Search for the cell housing the specified text and yield its [X, Y] center coordinate. 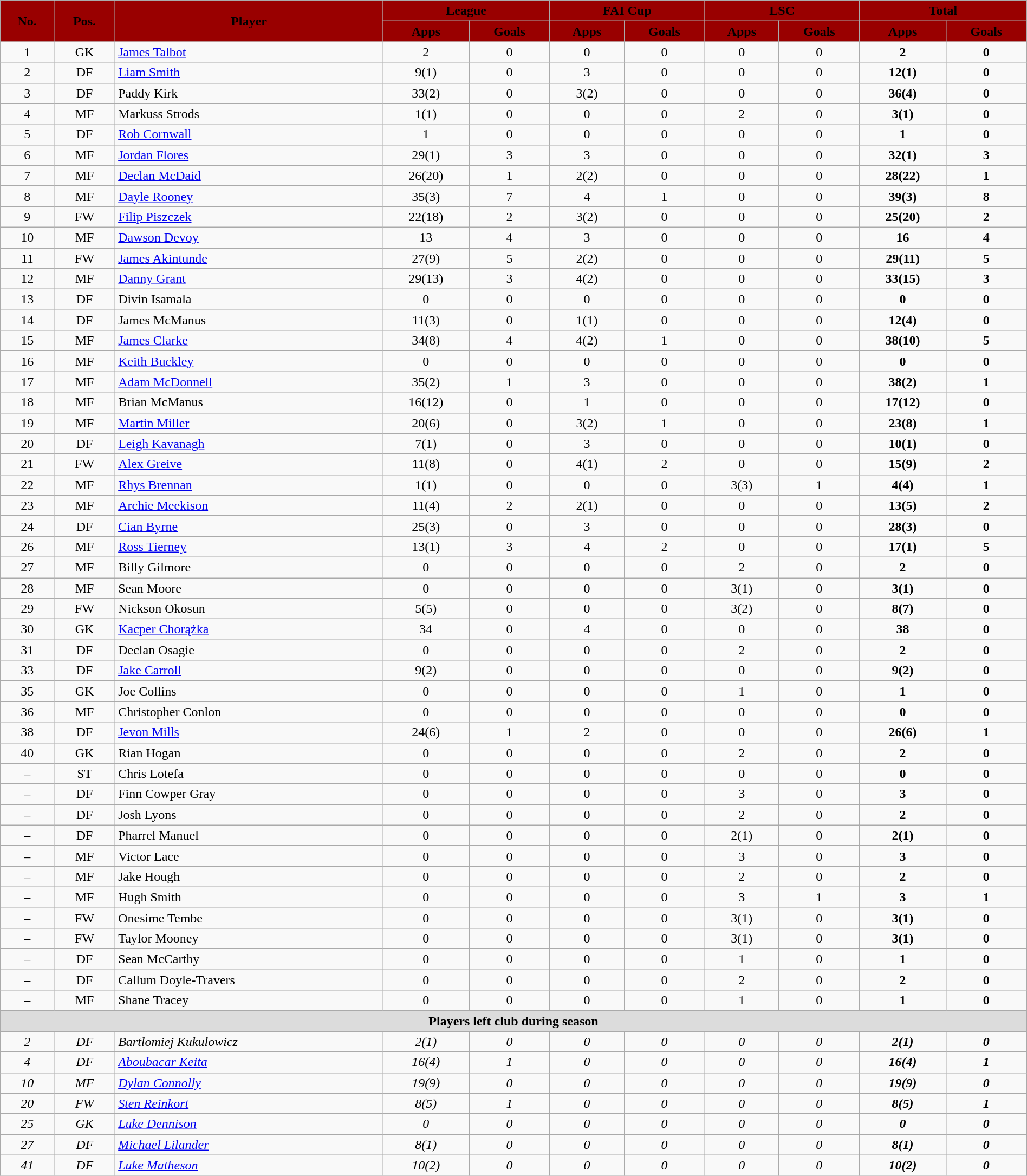
Players left club during season [513, 1021]
3(3) [742, 485]
Filip Piszczek [249, 217]
11 [27, 258]
17(1) [903, 547]
James Talbot [249, 52]
24 [27, 526]
15 [27, 341]
22(18) [426, 217]
33(2) [426, 93]
Hugh Smith [249, 897]
Ross Tierney [249, 547]
29(1) [426, 155]
Keith Buckley [249, 361]
4(4) [903, 485]
Divin Isamala [249, 300]
11(8) [426, 464]
9(1) [426, 73]
James McManus [249, 320]
Sten Reinkort [249, 1103]
Shane Tracey [249, 1000]
Rian Hogan [249, 753]
Rhys Brennan [249, 485]
21 [27, 464]
8(7) [903, 609]
32(1) [903, 155]
26(6) [903, 732]
Christopher Conlon [249, 712]
12(4) [903, 320]
Player [249, 21]
9 [27, 217]
League [466, 11]
11(4) [426, 505]
Luke Matheson [249, 1165]
Declan Osagie [249, 650]
Jake Carroll [249, 671]
12(1) [903, 73]
25(20) [903, 217]
22 [27, 485]
Sean Moore [249, 588]
35 [27, 691]
28 [27, 588]
Billy Gilmore [249, 567]
Paddy Kirk [249, 93]
Archie Meekison [249, 505]
Sean McCarthy [249, 959]
James Akintunde [249, 258]
12 [27, 279]
39(3) [903, 196]
23 [27, 505]
ST [84, 774]
Luke Dennison [249, 1124]
No. [27, 21]
Cian Byrne [249, 526]
34 [426, 629]
Jevon Mills [249, 732]
James Clarke [249, 341]
Joe Collins [249, 691]
Callum Doyle-Travers [249, 980]
28(3) [903, 526]
Brian McManus [249, 402]
Liam Smith [249, 73]
Onesime Tembe [249, 918]
Markuss Strods [249, 114]
29(13) [426, 279]
23(8) [903, 423]
31 [27, 650]
27(9) [426, 258]
30 [27, 629]
20(6) [426, 423]
Leigh Kavanagh [249, 444]
Total [944, 11]
13(1) [426, 547]
17(12) [903, 402]
Finn Cowper Gray [249, 794]
33(15) [903, 279]
33 [27, 671]
18 [27, 402]
40 [27, 753]
14 [27, 320]
10(1) [903, 444]
7(1) [426, 444]
25(3) [426, 526]
Alex Greive [249, 464]
LSC [782, 11]
Taylor Mooney [249, 939]
38(10) [903, 341]
28(22) [903, 176]
29(11) [903, 258]
6 [27, 155]
17 [27, 382]
Chris Lotefa [249, 774]
Pharrel Manuel [249, 835]
25 [27, 1124]
Pos. [84, 21]
Dylan Connolly [249, 1083]
Martin Miller [249, 423]
Danny Grant [249, 279]
Rob Cornwall [249, 134]
Kacper Chorążka [249, 629]
11(3) [426, 320]
Nickson Okosun [249, 609]
41 [27, 1165]
15(9) [903, 464]
26(20) [426, 176]
4(1) [587, 464]
Adam McDonnell [249, 382]
Victor Lace [249, 856]
35(2) [426, 382]
Aboubacar Keita [249, 1062]
FAI Cup [627, 11]
Jake Hough [249, 876]
36(4) [903, 93]
Josh Lyons [249, 815]
Dayle Rooney [249, 196]
Bartlomiej Kukulowicz [249, 1042]
38(2) [903, 382]
Dawson Devoy [249, 237]
19 [27, 423]
24(6) [426, 732]
Jordan Flores [249, 155]
29 [27, 609]
26 [27, 547]
16(12) [426, 402]
35(3) [426, 196]
36 [27, 712]
Michael Lilander [249, 1145]
13(5) [903, 505]
34(8) [426, 341]
5(5) [426, 609]
Declan McDaid [249, 176]
